For the text-containing cell, return its midpoint in (X, Y) coordinate format. 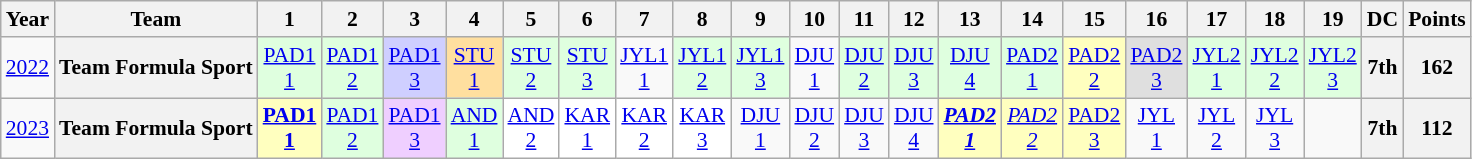
AND1 (474, 128)
6 (587, 19)
15 (1094, 19)
5 (530, 19)
JYL22 (1275, 68)
9 (760, 19)
KAR2 (644, 128)
112 (1437, 128)
18 (1275, 19)
17 (1216, 19)
1 (290, 19)
JYL1 (1156, 128)
STU2 (530, 68)
7 (644, 19)
2022 (28, 68)
19 (1333, 19)
162 (1437, 68)
12 (914, 19)
16 (1156, 19)
AND2 (530, 128)
JYL21 (1216, 68)
Team (156, 19)
JYL12 (702, 68)
JYL23 (1333, 68)
KAR1 (587, 128)
Year (28, 19)
JYL2 (1216, 128)
JYL3 (1275, 128)
8 (702, 19)
13 (970, 19)
2023 (28, 128)
STU1 (474, 68)
14 (1032, 19)
Points (1437, 19)
STU3 (587, 68)
3 (414, 19)
2 (352, 19)
KAR3 (702, 128)
JYL13 (760, 68)
4 (474, 19)
11 (864, 19)
DC (1382, 19)
10 (814, 19)
JYL11 (644, 68)
